Provide the [x, y] coordinate of the cell's center where the given text is located.  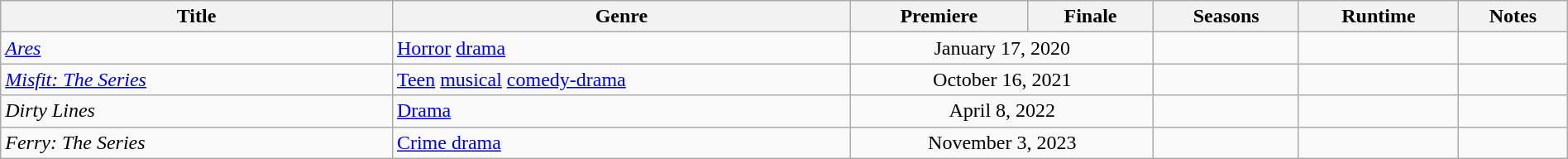
Title [197, 17]
Seasons [1226, 17]
Drama [621, 111]
Ferry: The Series [197, 142]
October 16, 2021 [1002, 79]
Premiere [939, 17]
Genre [621, 17]
Crime drama [621, 142]
Finale [1090, 17]
Teen musical comedy-drama [621, 79]
November 3, 2023 [1002, 142]
January 17, 2020 [1002, 48]
Horror drama [621, 48]
Misfit: The Series [197, 79]
Dirty Lines [197, 111]
April 8, 2022 [1002, 111]
Runtime [1378, 17]
Ares [197, 48]
Notes [1513, 17]
